For the text-containing cell, return its midpoint in (X, Y) coordinate format. 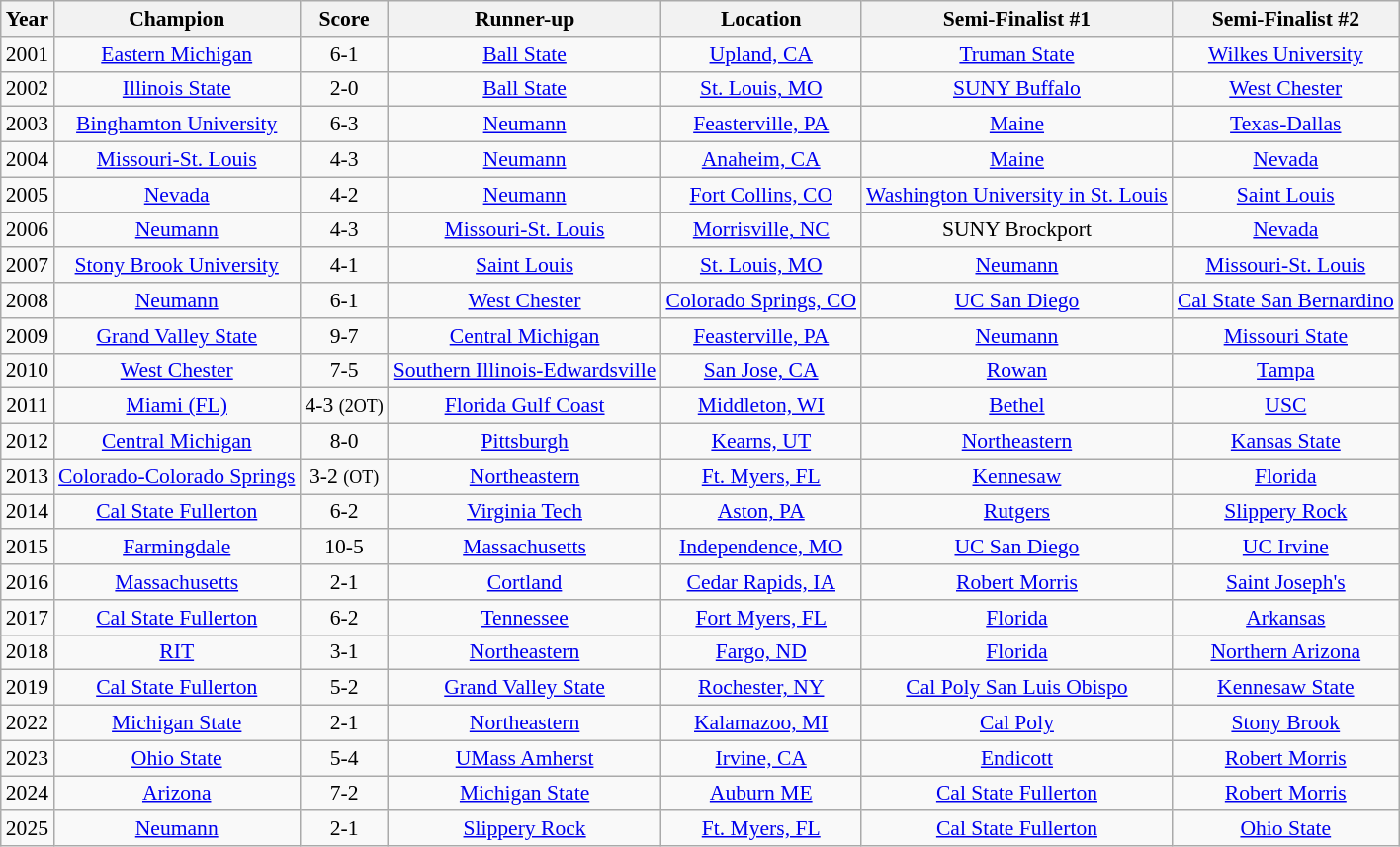
Kansas State (1285, 442)
Runner-up (525, 19)
2019 (28, 688)
Southern Illinois-Edwardsville (525, 371)
7-2 (344, 794)
2003 (28, 125)
Endicott (1016, 758)
Stony Brook University (176, 266)
7-5 (344, 371)
Fort Myers, FL (761, 618)
Cal Poly (1016, 723)
2015 (28, 548)
3-2 (OT) (344, 476)
2008 (28, 300)
Middleton, WI (761, 406)
Semi-Finalist #2 (1285, 19)
Cal State San Bernardino (1285, 300)
Florida Gulf Coast (525, 406)
Arizona (176, 794)
UMass Amherst (525, 758)
2009 (28, 336)
Champion (176, 19)
UC Irvine (1285, 548)
Fort Collins, CO (761, 195)
2002 (28, 89)
RIT (176, 652)
2025 (28, 829)
Independence, MO (761, 548)
4-1 (344, 266)
Upland, CA (761, 54)
Tampa (1285, 371)
SUNY Brockport (1016, 230)
Eastern Michigan (176, 54)
Kennesaw (1016, 476)
2024 (28, 794)
2004 (28, 160)
Colorado-Colorado Springs (176, 476)
Rutgers (1016, 512)
Morrisville, NC (761, 230)
Cedar Rapids, IA (761, 582)
San Jose, CA (761, 371)
Missouri State (1285, 336)
4-2 (344, 195)
2001 (28, 54)
Saint Joseph's (1285, 582)
2023 (28, 758)
Binghamton University (176, 125)
Anaheim, CA (761, 160)
2016 (28, 582)
Pittsburgh (525, 442)
2014 (28, 512)
Washington University in St. Louis (1016, 195)
Cal Poly San Luis Obispo (1016, 688)
Arkansas (1285, 618)
2-0 (344, 89)
Year (28, 19)
3-1 (344, 652)
Rowan (1016, 371)
2007 (28, 266)
Score (344, 19)
USC (1285, 406)
Aston, PA (761, 512)
Semi-Finalist #1 (1016, 19)
2017 (28, 618)
2022 (28, 723)
2005 (28, 195)
2018 (28, 652)
Kennesaw State (1285, 688)
Kalamazoo, MI (761, 723)
2013 (28, 476)
2006 (28, 230)
Illinois State (176, 89)
8-0 (344, 442)
Wilkes University (1285, 54)
Miami (FL) (176, 406)
5-4 (344, 758)
Truman State (1016, 54)
Stony Brook (1285, 723)
Bethel (1016, 406)
4-3 (2OT) (344, 406)
Texas-Dallas (1285, 125)
5-2 (344, 688)
SUNY Buffalo (1016, 89)
Irvine, CA (761, 758)
6-3 (344, 125)
Fargo, ND (761, 652)
Farmingdale (176, 548)
Kearns, UT (761, 442)
Cortland (525, 582)
Auburn ME (761, 794)
Tennessee (525, 618)
Colorado Springs, CO (761, 300)
Location (761, 19)
9-7 (344, 336)
2012 (28, 442)
10-5 (344, 548)
Rochester, NY (761, 688)
Virginia Tech (525, 512)
Northern Arizona (1285, 652)
2010 (28, 371)
2011 (28, 406)
